Identify which cell holds the provided text, then report its (X, Y) central coordinate. 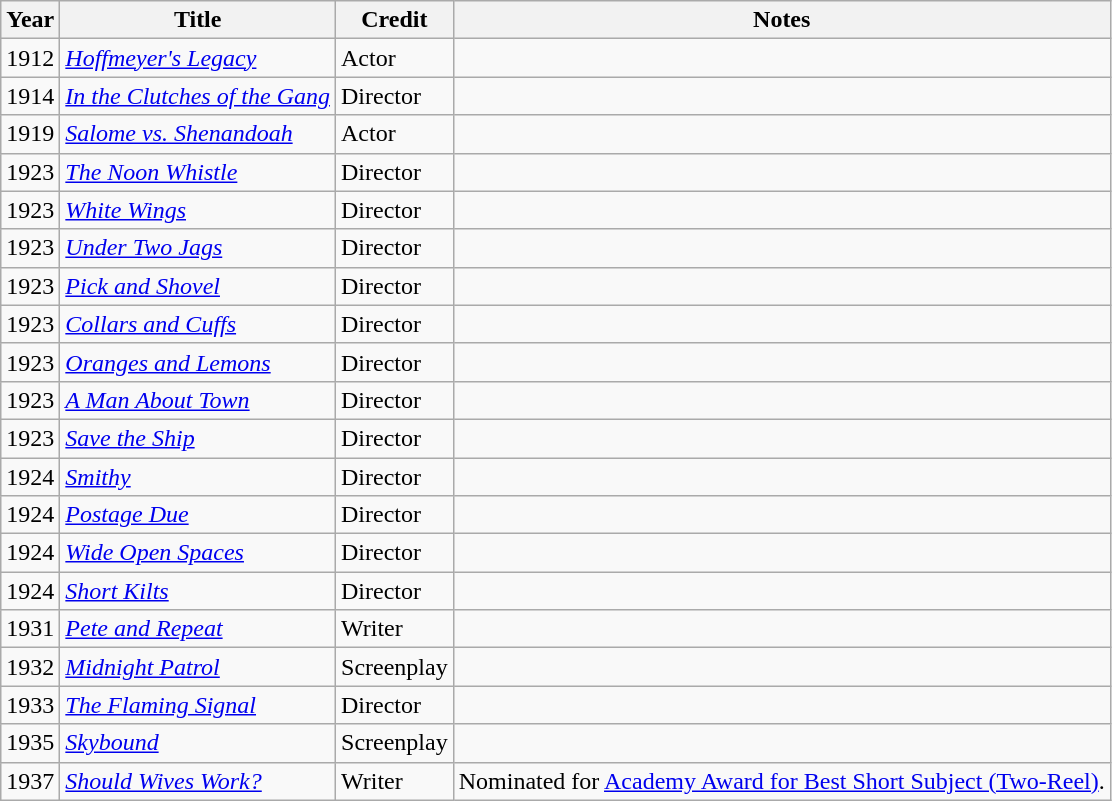
Title (198, 20)
1919 (30, 134)
Pick and Shovel (198, 286)
Oranges and Lemons (198, 362)
Short Kilts (198, 591)
The Flaming Signal (198, 705)
White Wings (198, 210)
Salome vs. Shenandoah (198, 134)
Postage Due (198, 515)
1914 (30, 96)
A Man About Town (198, 400)
Pete and Repeat (198, 629)
1932 (30, 667)
Year (30, 20)
Wide Open Spaces (198, 553)
1933 (30, 705)
1912 (30, 58)
Credit (395, 20)
In the Clutches of the Gang (198, 96)
1937 (30, 781)
Notes (782, 20)
Save the Ship (198, 438)
The Noon Whistle (198, 172)
Should Wives Work? (198, 781)
1935 (30, 743)
Nominated for Academy Award for Best Short Subject (Two-Reel). (782, 781)
Collars and Cuffs (198, 324)
Midnight Patrol (198, 667)
Hoffmeyer's Legacy (198, 58)
Skybound (198, 743)
Smithy (198, 477)
1931 (30, 629)
Under Two Jags (198, 248)
